Detect which cell encompasses the target text, then output its [x, y] center coordinate. 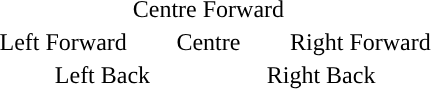
Centre [208, 42]
